Locate the cell with the specified text and output its [X, Y] center coordinate. 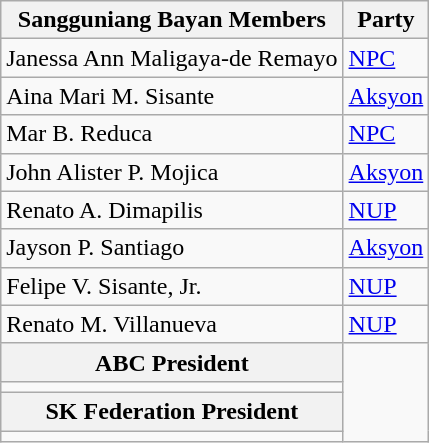
John Alister P. Mojica [172, 172]
Aina Mari M. Sisante [172, 96]
Party [386, 20]
Sangguniang Bayan Members [172, 20]
SK Federation President [172, 411]
Janessa Ann Maligaya-de Remayo [172, 58]
Renato M. Villanueva [172, 324]
ABC President [172, 362]
Jayson P. Santiago [172, 248]
Mar B. Reduca [172, 134]
Renato A. Dimapilis [172, 210]
Felipe V. Sisante, Jr. [172, 286]
